Return (x, y) of the center of cell containing provided text 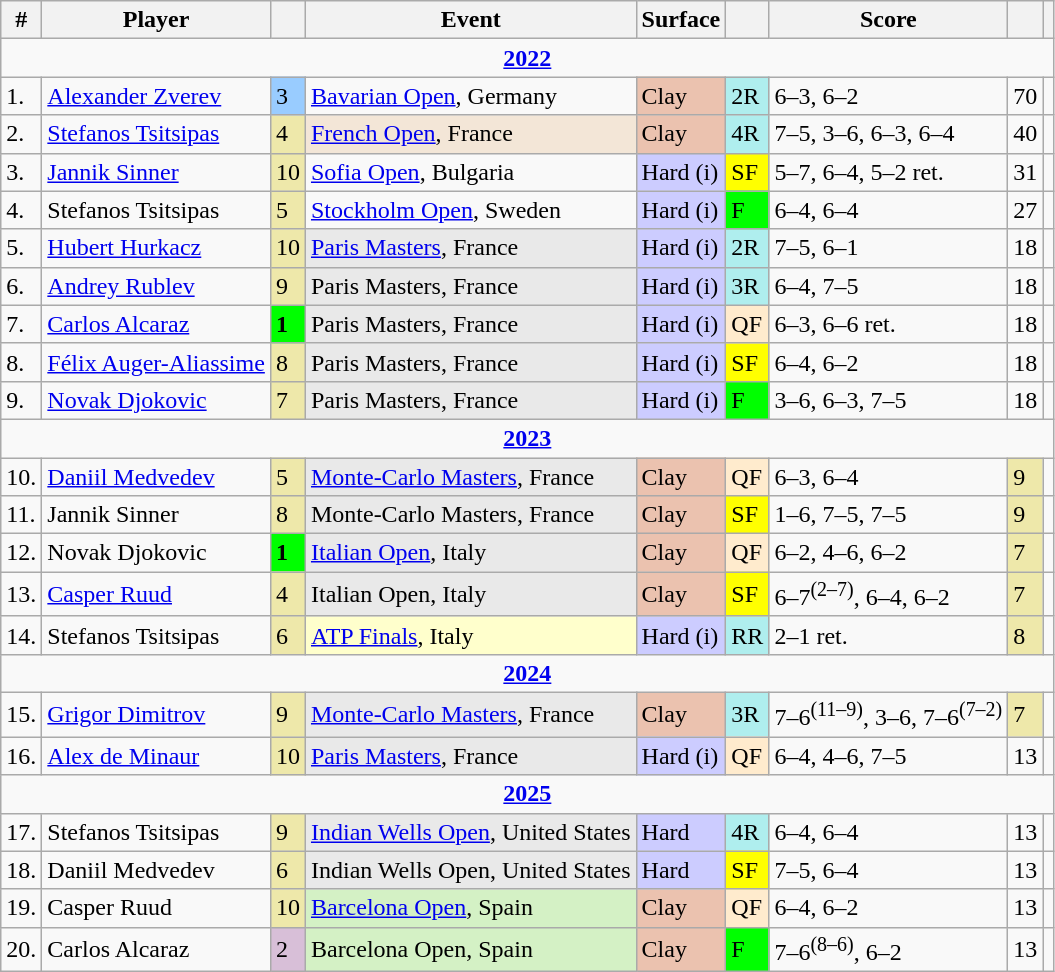
Player (156, 20)
16. (22, 756)
6. (22, 286)
# (22, 20)
17. (22, 832)
8. (22, 362)
Score (888, 20)
ATP Finals, Italy (470, 635)
1. (22, 96)
6–2, 4–6, 6–2 (888, 553)
4. (22, 210)
Félix Auger-Aliassime (156, 362)
27 (1026, 210)
5–7, 6–4, 5–2 ret. (888, 172)
French Open, France (470, 134)
10. (22, 477)
19. (22, 908)
7–6(8–6), 6–2 (888, 950)
Stockholm Open, Sweden (470, 210)
31 (1026, 172)
70 (1026, 96)
3. (22, 172)
7–5, 6–1 (888, 248)
2024 (528, 673)
20. (22, 950)
Sofia Open, Bulgaria (470, 172)
14. (22, 635)
RR (748, 635)
18. (22, 870)
7–5, 6–4 (888, 870)
2025 (528, 794)
6–7(2–7), 6–4, 6–2 (888, 594)
7. (22, 324)
Grigor Dimitrov (156, 714)
3–6, 6–3, 7–5 (888, 400)
Event (470, 20)
5. (22, 248)
7–6(11–9), 3–6, 7–6(7–2) (888, 714)
2. (22, 134)
2022 (528, 58)
Bavarian Open, Germany (470, 96)
13. (22, 594)
15. (22, 714)
12. (22, 553)
6–3, 6–4 (888, 477)
11. (22, 515)
3 (288, 96)
40 (1026, 134)
Alex de Minaur (156, 756)
6–3, 6–6 ret. (888, 324)
1–6, 7–5, 7–5 (888, 515)
Surface (681, 20)
Hubert Hurkacz (156, 248)
6–3, 6–2 (888, 96)
Andrey Rublev (156, 286)
2023 (528, 438)
6–4, 7–5 (888, 286)
6–4, 4–6, 7–5 (888, 756)
9. (22, 400)
Alexander Zverev (156, 96)
2 (288, 950)
7–5, 3–6, 6–3, 6–4 (888, 134)
2–1 ret. (888, 635)
